Locate the cell with the specified text and output its [x, y] center coordinate. 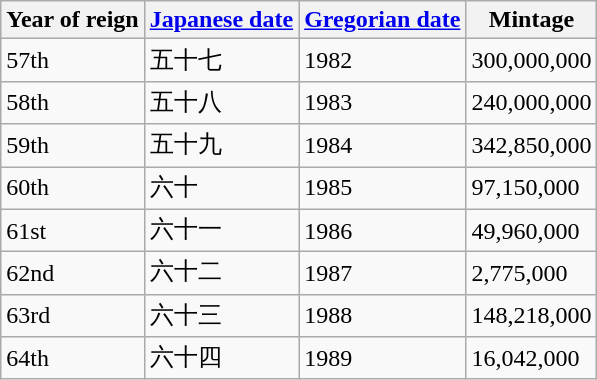
1985 [382, 188]
六十四 [221, 358]
1982 [382, 60]
六十二 [221, 274]
240,000,000 [532, 102]
六十三 [221, 316]
62nd [72, 274]
2,775,000 [532, 274]
342,850,000 [532, 146]
58th [72, 102]
Gregorian date [382, 20]
148,218,000 [532, 316]
1983 [382, 102]
16,042,000 [532, 358]
300,000,000 [532, 60]
60th [72, 188]
61st [72, 230]
五十八 [221, 102]
1988 [382, 316]
97,150,000 [532, 188]
六十 [221, 188]
59th [72, 146]
49,960,000 [532, 230]
1987 [382, 274]
五十七 [221, 60]
六十一 [221, 230]
1989 [382, 358]
64th [72, 358]
57th [72, 60]
1986 [382, 230]
Year of reign [72, 20]
Japanese date [221, 20]
63rd [72, 316]
五十九 [221, 146]
1984 [382, 146]
Mintage [532, 20]
